Return (X, Y) of the center of cell containing provided text 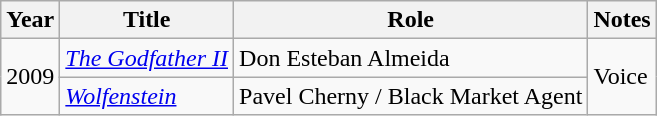
Notes (622, 20)
2009 (30, 77)
Year (30, 20)
Role (411, 20)
Voice (622, 77)
Wolfenstein (147, 96)
Don Esteban Almeida (411, 58)
Pavel Cherny / Black Market Agent (411, 96)
The Godfather II (147, 58)
Title (147, 20)
